Capture the cell that displays the provided text and extract its (x, y) central coordinate. 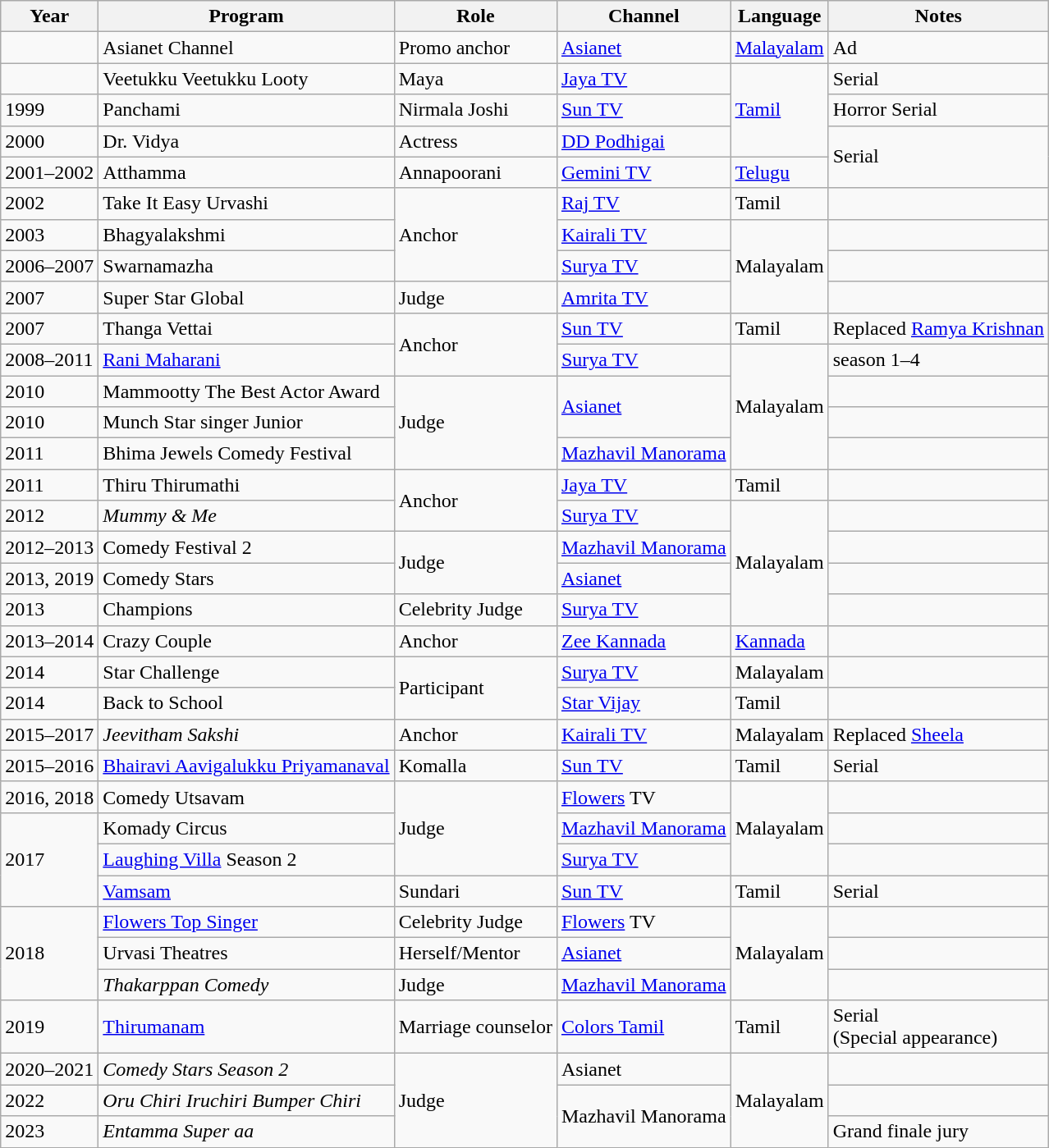
Panchami (246, 110)
Channel (644, 16)
Vamsam (246, 890)
Actress (475, 141)
2022 (49, 1100)
Asianet Channel (246, 48)
Kannada (780, 641)
Crazy Couple (246, 641)
Flowers Top Singer (246, 922)
DD Podhigai (644, 141)
Gemini TV (644, 172)
2016, 2018 (49, 797)
Super Star Global (246, 297)
2008–2011 (49, 359)
Raj TV (644, 204)
Komady Circus (246, 828)
Marriage counselor (475, 1027)
Laughing Villa Season 2 (246, 859)
Grand finale jury (938, 1132)
Champions (246, 610)
Language (780, 16)
2000 (49, 141)
2012–2013 (49, 547)
2015–2017 (49, 734)
Year (49, 16)
2013 (49, 610)
2013–2014 (49, 641)
Bhagyalakshmi (246, 235)
Komalla (475, 766)
2017 (49, 859)
Herself/Mentor (475, 954)
Replaced Sheela (938, 734)
Bhima Jewels Comedy Festival (246, 454)
Zee Kannada (644, 641)
Role (475, 16)
2013, 2019 (49, 579)
Back to School (246, 703)
Participant (475, 688)
2012 (49, 516)
Thiru Thirumathi (246, 485)
Comedy Festival 2 (246, 547)
Serial(Special appearance) (938, 1027)
Jeevitham Sakshi (246, 734)
Nirmala Joshi (475, 110)
Mummy & Me (246, 516)
Promo anchor (475, 48)
2002 (49, 204)
2001–2002 (49, 172)
2020–2021 (49, 1069)
Comedy Utsavam (246, 797)
Star Challenge (246, 672)
Annapoorani (475, 172)
season 1–4 (938, 359)
Notes (938, 16)
Sundari (475, 890)
Thirumanam (246, 1027)
Comedy Stars (246, 579)
Atthamma (246, 172)
Entamma Super aa (246, 1132)
Thakarppan Comedy (246, 985)
Rani Maharani (246, 359)
Mammootty The Best Actor Award (246, 391)
2006–2007 (49, 266)
Dr. Vidya (246, 141)
Ad (938, 48)
2023 (49, 1132)
Bhairavi Aavigalukku Priyamanaval (246, 766)
Program (246, 16)
Comedy Stars Season 2 (246, 1069)
2018 (49, 954)
2003 (49, 235)
Thanga Vettai (246, 328)
1999 (49, 110)
Maya (475, 79)
Munch Star singer Junior (246, 423)
Oru Chiri Iruchiri Bumper Chiri (246, 1100)
Telugu (780, 172)
2015–2016 (49, 766)
Swarnamazha (246, 266)
Star Vijay (644, 703)
Amrita TV (644, 297)
Take It Easy Urvashi (246, 204)
Replaced Ramya Krishnan (938, 328)
Colors Tamil (644, 1027)
Veetukku Veetukku Looty (246, 79)
2019 (49, 1027)
Horror Serial (938, 110)
Urvasi Theatres (246, 954)
